Locate the cell with the specified text and output its [x, y] center coordinate. 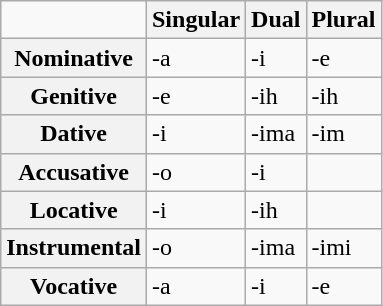
-imi [344, 248]
Locative [74, 210]
Vocative [74, 286]
Singular [196, 20]
-im [344, 134]
Instrumental [74, 248]
Genitive [74, 96]
Accusative [74, 172]
Dual [276, 20]
Nominative [74, 58]
Dative [74, 134]
Plural [344, 20]
